Scan for the cell matching the given text and deliver its (X, Y) coordinate at center. 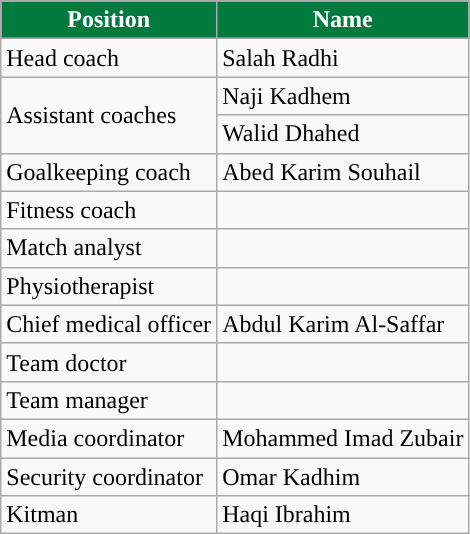
Team doctor (109, 362)
Naji Kadhem (343, 96)
Team manager (109, 400)
Name (343, 20)
Fitness coach (109, 210)
Mohammed Imad Zubair (343, 438)
Abdul Karim Al-Saffar (343, 324)
Goalkeeping coach (109, 172)
Position (109, 20)
Security coordinator (109, 477)
Kitman (109, 515)
Chief medical officer (109, 324)
Match analyst (109, 248)
Abed Karim Souhail (343, 172)
Salah Radhi (343, 58)
Media coordinator (109, 438)
Physiotherapist (109, 286)
Head coach (109, 58)
Walid Dhahed (343, 134)
Haqi Ibrahim (343, 515)
Omar Kadhim (343, 477)
Assistant coaches (109, 115)
